Return [x, y] of the center of cell containing provided text 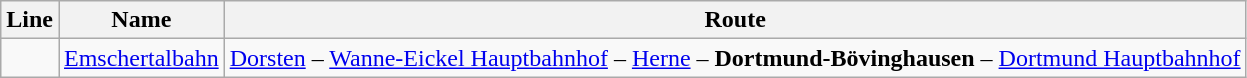
Line [30, 20]
Name [141, 20]
Dorsten – Wanne-Eickel Hauptbahnhof – Herne – Dortmund-Bövinghausen – Dortmund Hauptbahnhof [735, 58]
Emschertalbahn [141, 58]
Route [735, 20]
